Return [x, y] of the center of cell containing provided text 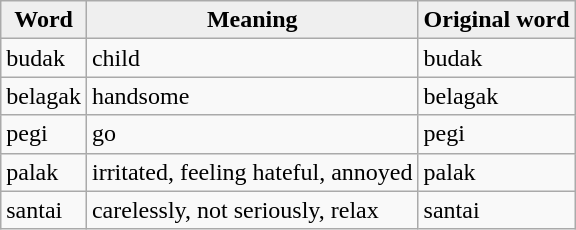
Word [44, 20]
handsome [252, 96]
go [252, 134]
carelessly, not seriously, relax [252, 210]
child [252, 58]
irritated, feeling hateful, annoyed [252, 172]
Meaning [252, 20]
Original word [496, 20]
